For the text-containing cell, return its midpoint in [x, y] coordinate format. 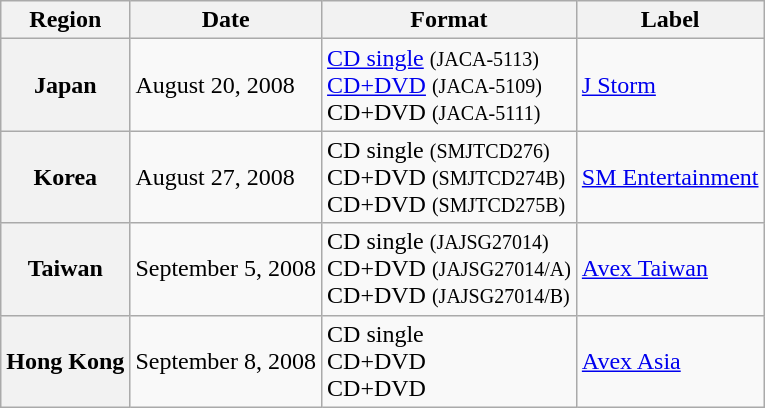
August 27, 2008 [226, 177]
Date [226, 20]
Avex Taiwan [670, 269]
Hong Kong [66, 361]
CD singleCD+DVDCD+DVD [450, 361]
August 20, 2008 [226, 85]
Taiwan [66, 269]
September 8, 2008 [226, 361]
September 5, 2008 [226, 269]
Korea [66, 177]
CD single (JACA-5113)CD+DVD (JACA-5109)CD+DVD (JACA-5111) [450, 85]
CD single (JAJSG27014)CD+DVD (JAJSG27014/A)CD+DVD (JAJSG27014/B) [450, 269]
Format [450, 20]
J Storm [670, 85]
Region [66, 20]
Label [670, 20]
CD single (SMJTCD276)CD+DVD (SMJTCD274B)CD+DVD (SMJTCD275B) [450, 177]
Japan [66, 85]
SM Entertainment [670, 177]
Avex Asia [670, 361]
